Locate the cell with the specified text and output its [X, Y] center coordinate. 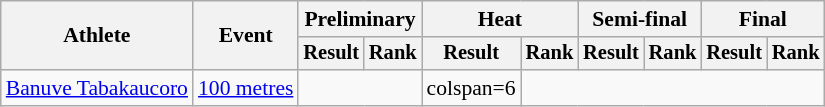
Final [762, 19]
Heat [500, 19]
Semi-final [640, 19]
100 metres [246, 88]
Event [246, 36]
Preliminary [360, 19]
Banuve Tabakaucoro [97, 88]
colspan=6 [472, 88]
Athlete [97, 36]
